Search for the cell housing the specified text and yield its (X, Y) center coordinate. 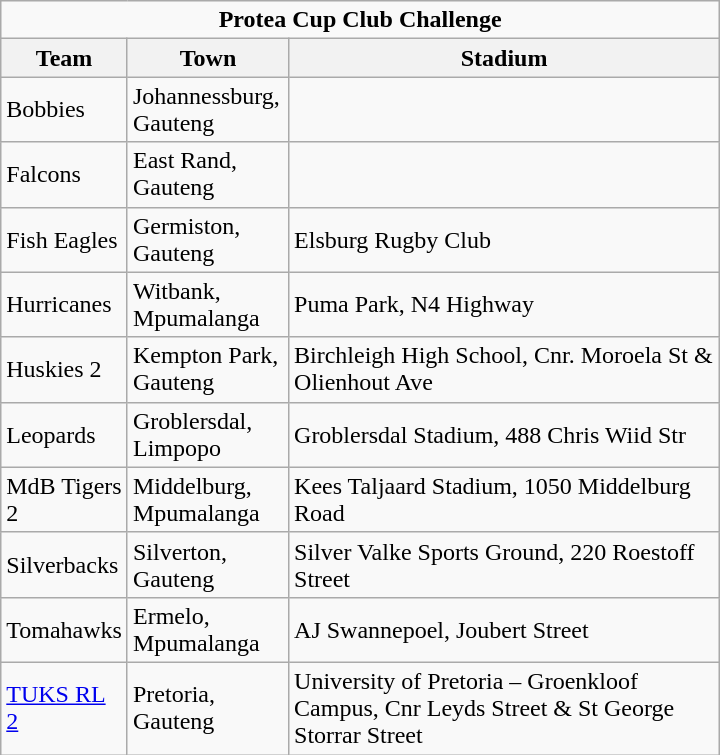
Hurricanes (64, 304)
East Rand, Gauteng (208, 174)
Stadium (504, 58)
Leopards (64, 434)
Groblersdal Stadium, 488 Chris Wiid Str (504, 434)
Elsburg Rugby Club (504, 240)
Kees Taljaard Stadium, 1050 Middelburg Road (504, 500)
Puma Park, N4 Highway (504, 304)
Town (208, 58)
Witbank, Mpumalanga (208, 304)
Kempton Park, Gauteng (208, 370)
Ermelo, Mpumalanga (208, 630)
Birchleigh High School, Cnr. Moroela St & Olienhout Ave (504, 370)
Protea Cup Club Challenge (360, 20)
Fish Eagles (64, 240)
TUKS RL 2 (64, 708)
Silverbacks (64, 564)
Tomahawks (64, 630)
Bobbies (64, 110)
AJ Swannepoel, Joubert Street (504, 630)
Silver Valke Sports Ground, 220 Roestoff Street (504, 564)
Germiston, Gauteng (208, 240)
Groblersdal, Limpopo (208, 434)
Team (64, 58)
University of Pretoria – Groenkloof Campus, Cnr Leyds Street & St George Storrar Street (504, 708)
MdB Tigers 2 (64, 500)
Johannessburg, Gauteng (208, 110)
Pretoria, Gauteng (208, 708)
Huskies 2 (64, 370)
Middelburg, Mpumalanga (208, 500)
Falcons (64, 174)
Silverton, Gauteng (208, 564)
